Capture the cell that displays the provided text and extract its [X, Y] central coordinate. 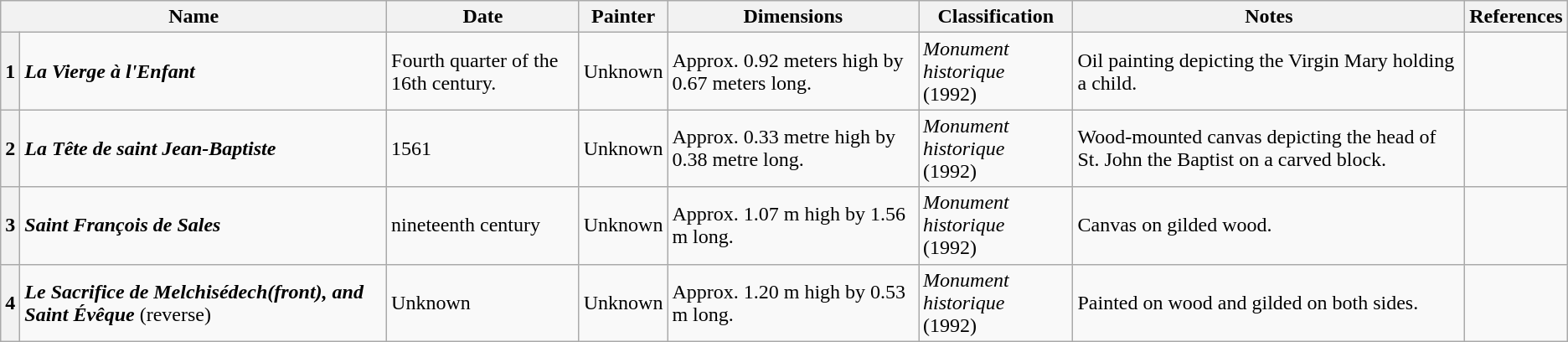
Saint François de Sales [204, 225]
Name [194, 17]
Approx. 0.92 meters high by 0.67 meters long. [793, 71]
3 [10, 225]
nineteenth century [483, 225]
Canvas on gilded wood. [1269, 225]
Approx. 1.07 m high by 1.56 m long. [793, 225]
1 [10, 71]
Oil painting depicting the Virgin Mary holding a child. [1269, 71]
Date [483, 17]
Approx. 1.20 m high by 0.53 m long. [793, 303]
2 [10, 148]
Classification [996, 17]
La Vierge à l'Enfant [204, 71]
Fourth quarter of the 16th century. [483, 71]
1561 [483, 148]
Painter [623, 17]
Le Sacrifice de Melchisédech(front), and Saint Évêque (reverse) [204, 303]
4 [10, 303]
Notes [1269, 17]
Approx. 0.33 metre high by 0.38 metre long. [793, 148]
La Tête de saint Jean-Baptiste [204, 148]
Wood-mounted canvas depicting the head of St. John the Baptist on a carved block. [1269, 148]
References [1516, 17]
Painted on wood and gilded on both sides. [1269, 303]
Dimensions [793, 17]
